Search for the cell housing the specified text and yield its (x, y) center coordinate. 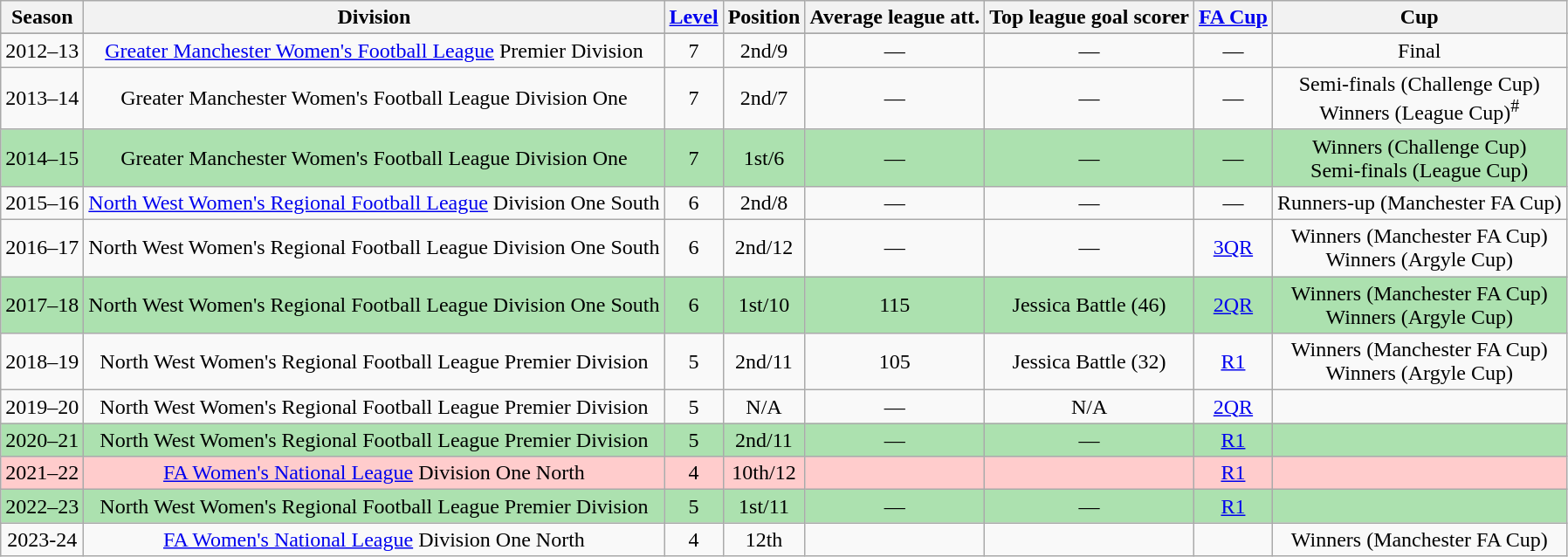
12th (764, 540)
Jessica Battle (46) (1090, 306)
Season (42, 17)
Semi-finals (Challenge Cup)Winners (League Cup)# (1420, 99)
Position (764, 17)
1st/6 (764, 157)
2016–17 (42, 248)
Winners (Challenge Cup)Semi-finals (League Cup) (1420, 157)
Division (374, 17)
Winners (Manchester FA Cup) (1420, 540)
2023-24 (42, 540)
2015–16 (42, 203)
2nd/8 (764, 203)
Final (1420, 51)
2013–14 (42, 99)
2nd/12 (764, 248)
Cup (1420, 17)
2017–18 (42, 306)
2nd/9 (764, 51)
3QR (1233, 248)
1st/10 (764, 306)
FA Cup (1233, 17)
Greater Manchester Women's Football League Premier Division (374, 51)
Top league goal scorer (1090, 17)
105 (895, 361)
2018–19 (42, 361)
10th/12 (764, 473)
2022–23 (42, 506)
2nd/7 (764, 99)
2020–21 (42, 440)
2012–13 (42, 51)
Average league att. (895, 17)
2019–20 (42, 407)
Runners-up (Manchester FA Cup) (1420, 203)
2021–22 (42, 473)
Jessica Battle (32) (1090, 361)
1st/11 (764, 506)
115 (895, 306)
Level (693, 17)
2014–15 (42, 157)
